Output the [X, Y] coordinate of the center of the cell containing the given text.  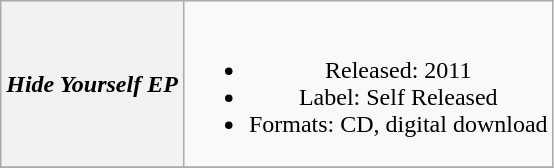
Hide Yourself EP [92, 84]
Released: 2011Label: Self ReleasedFormats: CD, digital download [368, 84]
